Capture the cell that displays the provided text and extract its [x, y] central coordinate. 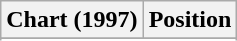
Chart (1997) [72, 20]
Position [190, 20]
